Detect which cell encompasses the target text, then output its [X, Y] center coordinate. 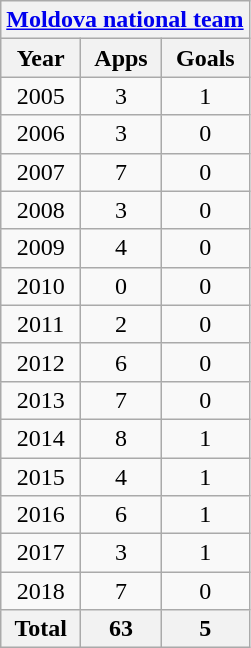
2 [122, 324]
2012 [41, 362]
8 [122, 438]
2017 [41, 553]
2014 [41, 438]
2018 [41, 591]
2010 [41, 286]
63 [122, 629]
2016 [41, 515]
2008 [41, 210]
2009 [41, 248]
Apps [122, 58]
5 [205, 629]
2007 [41, 172]
Goals [205, 58]
2005 [41, 96]
Year [41, 58]
Total [41, 629]
2011 [41, 324]
2006 [41, 134]
2013 [41, 400]
Moldova national team [125, 20]
2015 [41, 477]
